Pinpoint the cell where the given text exists, returning its (X, Y) midpoint coordinate. 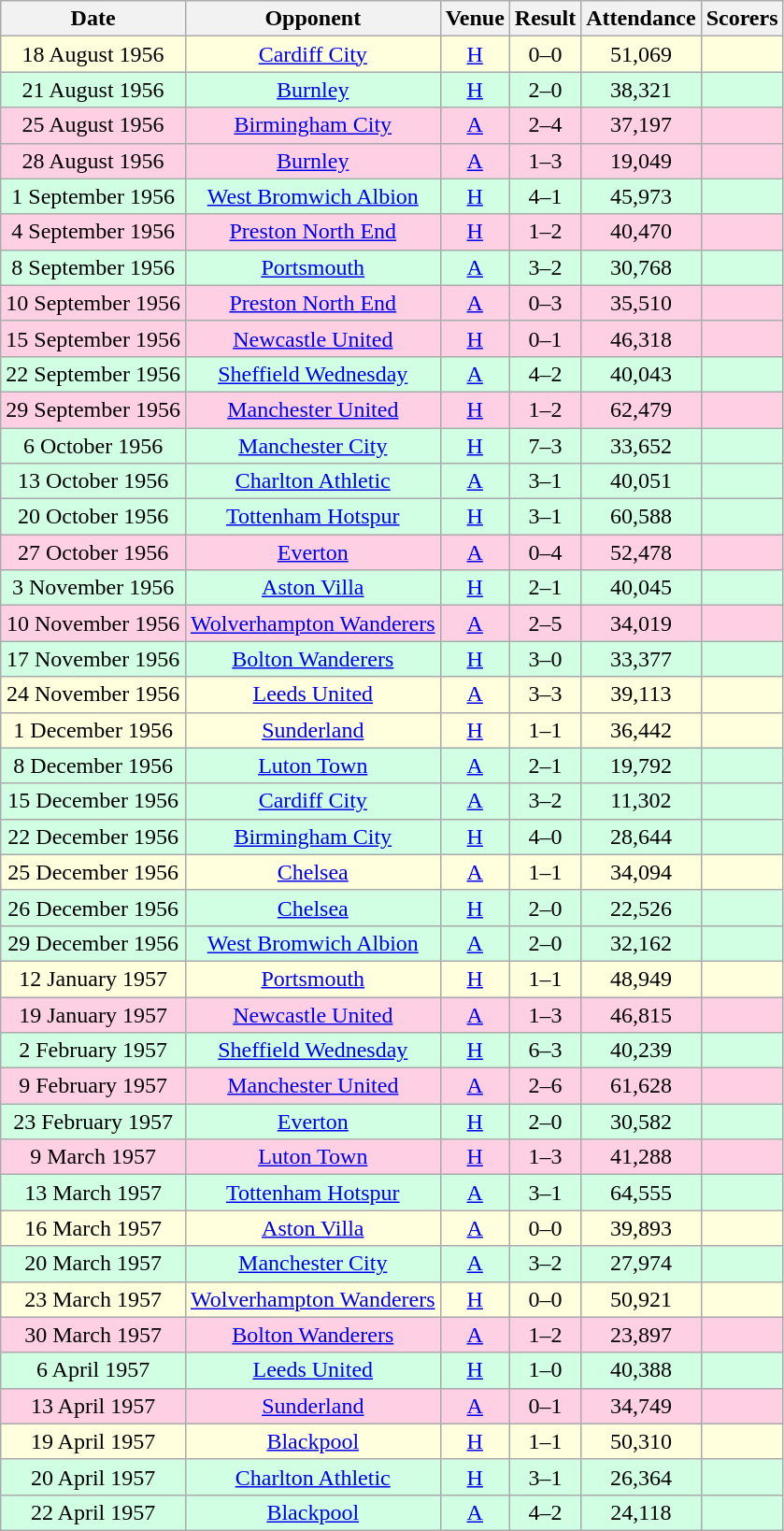
29 September 1956 (93, 409)
13 April 1957 (93, 1406)
0–4 (545, 552)
30,582 (641, 1122)
20 October 1956 (93, 517)
28,644 (641, 837)
24,118 (641, 1512)
20 March 1957 (93, 1264)
40,051 (641, 481)
4–1 (545, 196)
46,318 (641, 338)
23 February 1957 (93, 1122)
15 December 1956 (93, 801)
Scorers (742, 19)
10 September 1956 (93, 303)
1 September 1956 (93, 196)
7–3 (545, 446)
18 August 1956 (93, 54)
25 August 1956 (93, 125)
34,749 (641, 1406)
64,555 (641, 1193)
35,510 (641, 303)
15 September 1956 (93, 338)
32,162 (641, 943)
13 March 1957 (93, 1193)
40,470 (641, 232)
40,239 (641, 1051)
4 September 1956 (93, 232)
Attendance (641, 19)
34,019 (641, 623)
62,479 (641, 409)
19 January 1957 (93, 1014)
33,652 (641, 446)
40,043 (641, 374)
48,949 (641, 979)
2–4 (545, 125)
9 March 1957 (93, 1157)
2 February 1957 (93, 1051)
2–6 (545, 1086)
34,094 (641, 872)
22 September 1956 (93, 374)
40,045 (641, 588)
6 October 1956 (93, 446)
38,321 (641, 90)
21 August 1956 (93, 90)
40,388 (641, 1370)
39,893 (641, 1228)
41,288 (641, 1157)
9 February 1957 (93, 1086)
0–3 (545, 303)
13 October 1956 (93, 481)
45,973 (641, 196)
22,526 (641, 908)
50,921 (641, 1299)
52,478 (641, 552)
30,768 (641, 267)
8 September 1956 (93, 267)
12 January 1957 (93, 979)
2–5 (545, 623)
3–0 (545, 659)
3 November 1956 (93, 588)
1–0 (545, 1370)
6 April 1957 (93, 1370)
17 November 1956 (93, 659)
46,815 (641, 1014)
19 April 1957 (93, 1441)
8 December 1956 (93, 765)
60,588 (641, 517)
Result (545, 19)
39,113 (641, 694)
6–3 (545, 1051)
27,974 (641, 1264)
50,310 (641, 1441)
19,049 (641, 161)
23 March 1957 (93, 1299)
28 August 1956 (93, 161)
22 April 1957 (93, 1512)
3–3 (545, 694)
Venue (475, 19)
11,302 (641, 801)
36,442 (641, 730)
1 December 1956 (93, 730)
33,377 (641, 659)
61,628 (641, 1086)
24 November 1956 (93, 694)
30 March 1957 (93, 1335)
16 March 1957 (93, 1228)
26,364 (641, 1477)
26 December 1956 (93, 908)
51,069 (641, 54)
Date (93, 19)
23,897 (641, 1335)
4–0 (545, 837)
10 November 1956 (93, 623)
25 December 1956 (93, 872)
19,792 (641, 765)
29 December 1956 (93, 943)
27 October 1956 (93, 552)
20 April 1957 (93, 1477)
22 December 1956 (93, 837)
37,197 (641, 125)
Opponent (312, 19)
